Identify which cell holds the provided text, then report its [x, y] central coordinate. 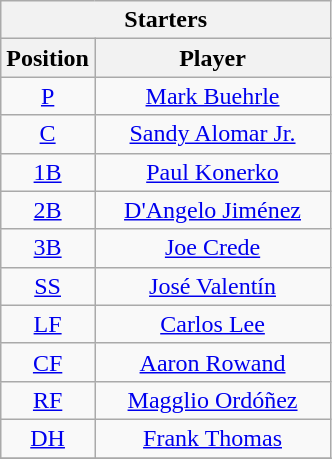
CF [48, 362]
SS [48, 286]
Joe Crede [212, 248]
Starters [166, 20]
P [48, 96]
RF [48, 400]
DH [48, 438]
1B [48, 172]
Aaron Rowand [212, 362]
Mark Buehrle [212, 96]
Magglio Ordóñez [212, 400]
C [48, 134]
Frank Thomas [212, 438]
Player [212, 58]
Paul Konerko [212, 172]
Position [48, 58]
2B [48, 210]
Carlos Lee [212, 324]
3B [48, 248]
José Valentín [212, 286]
Sandy Alomar Jr. [212, 134]
D'Angelo Jiménez [212, 210]
LF [48, 324]
